Extract the [x, y] coordinate from the center of the cell holding the provided text.  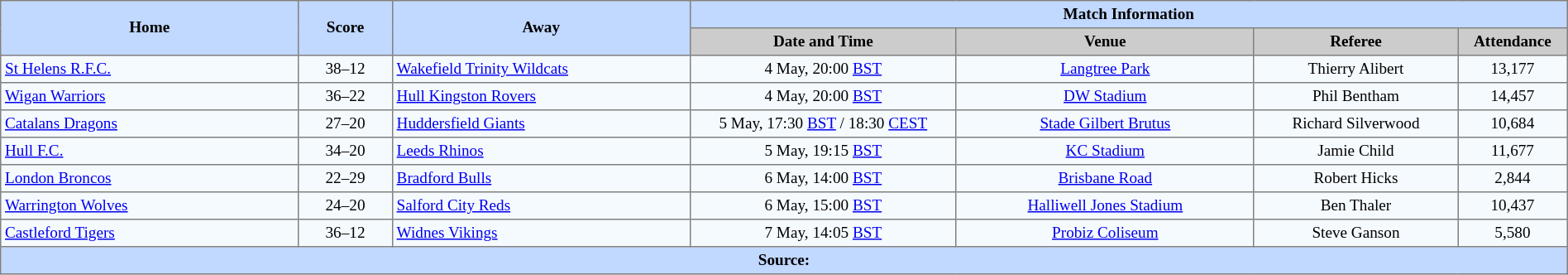
10,437 [1513, 205]
24–20 [346, 205]
Venue [1105, 41]
6 May, 14:00 BST [823, 179]
Score [346, 28]
Home [150, 28]
KC Stadium [1105, 151]
Jamie Child [1355, 151]
Source: [784, 260]
Warrington Wolves [150, 205]
Robert Hicks [1355, 179]
Ben Thaler [1355, 205]
5 May, 19:15 BST [823, 151]
36–22 [346, 96]
Huddersfield Giants [541, 124]
14,457 [1513, 96]
27–20 [346, 124]
6 May, 15:00 BST [823, 205]
5 May, 17:30 BST / 18:30 CEST [823, 124]
Referee [1355, 41]
Attendance [1513, 41]
Brisbane Road [1105, 179]
Phil Bentham [1355, 96]
2,844 [1513, 179]
22–29 [346, 179]
Castleford Tigers [150, 234]
Steve Ganson [1355, 234]
13,177 [1513, 70]
DW Stadium [1105, 96]
London Broncos [150, 179]
Probiz Coliseum [1105, 234]
5,580 [1513, 234]
Salford City Reds [541, 205]
Match Information [1128, 15]
Bradford Bulls [541, 179]
38–12 [346, 70]
10,684 [1513, 124]
Hull F.C. [150, 151]
Langtree Park [1105, 70]
Widnes Vikings [541, 234]
Halliwell Jones Stadium [1105, 205]
11,677 [1513, 151]
34–20 [346, 151]
Stade Gilbert Brutus [1105, 124]
Wakefield Trinity Wildcats [541, 70]
7 May, 14:05 BST [823, 234]
Date and Time [823, 41]
St Helens R.F.C. [150, 70]
Catalans Dragons [150, 124]
Hull Kingston Rovers [541, 96]
Richard Silverwood [1355, 124]
36–12 [346, 234]
Thierry Alibert [1355, 70]
Away [541, 28]
Leeds Rhinos [541, 151]
Wigan Warriors [150, 96]
